Determine the [X, Y] coordinate at the center of the cell enclosing the given text.  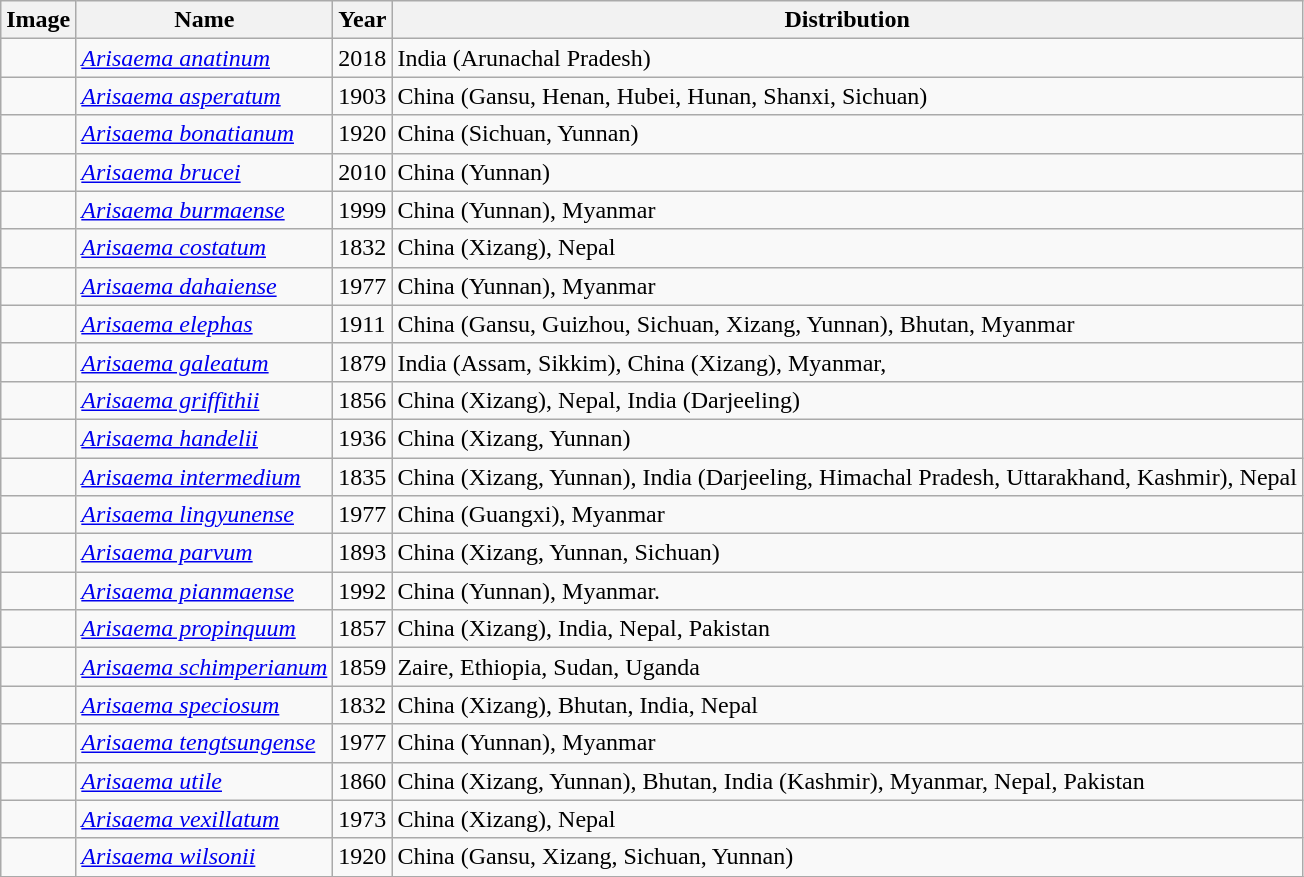
Arisaema handelii [204, 438]
China (Xizang, Yunnan), India (Darjeeling, Himachal Pradesh, Uttarakhand, Kashmir), Nepal [848, 477]
Arisaema vexillatum [204, 819]
Arisaema schimperianum [204, 667]
1936 [362, 438]
Arisaema dahaiense [204, 286]
1860 [362, 781]
1911 [362, 324]
China (Gansu, Guizhou, Sichuan, Xizang, Yunnan), Bhutan, Myanmar [848, 324]
1859 [362, 667]
China (Xizang), Bhutan, India, Nepal [848, 705]
1856 [362, 400]
China (Xizang, Yunnan) [848, 438]
Distribution [848, 20]
Arisaema burmaense [204, 210]
1903 [362, 96]
China (Xizang), India, Nepal, Pakistan [848, 629]
Year [362, 20]
Arisaema elephas [204, 324]
India (Arunachal Pradesh) [848, 58]
Arisaema asperatum [204, 96]
1999 [362, 210]
China (Sichuan, Yunnan) [848, 134]
1879 [362, 362]
China (Xizang, Yunnan, Sichuan) [848, 553]
Arisaema costatum [204, 248]
China (Yunnan) [848, 172]
Arisaema parvum [204, 553]
Arisaema propinquum [204, 629]
1835 [362, 477]
Arisaema brucei [204, 172]
China (Guangxi), Myanmar [848, 515]
China (Xizang, Yunnan), Bhutan, India (Kashmir), Myanmar, Nepal, Pakistan [848, 781]
Arisaema tengtsungense [204, 743]
2018 [362, 58]
Arisaema utile [204, 781]
Arisaema intermedium [204, 477]
1973 [362, 819]
Image [38, 20]
China (Yunnan), Myanmar. [848, 591]
Arisaema griffithii [204, 400]
China (Xizang), Nepal, India (Darjeeling) [848, 400]
Arisaema anatinum [204, 58]
Arisaema bonatianum [204, 134]
Arisaema wilsonii [204, 857]
1992 [362, 591]
Arisaema lingyunense [204, 515]
Zaire, Ethiopia, Sudan, Uganda [848, 667]
2010 [362, 172]
Arisaema pianmaense [204, 591]
China (Gansu, Xizang, Sichuan, Yunnan) [848, 857]
India (Assam, Sikkim), China (Xizang), Myanmar, [848, 362]
Arisaema galeatum [204, 362]
1857 [362, 629]
Name [204, 20]
China (Gansu, Henan, Hubei, Hunan, Shanxi, Sichuan) [848, 96]
Arisaema speciosum [204, 705]
1893 [362, 553]
